Pinpoint the cell where the given text exists, returning its (X, Y) midpoint coordinate. 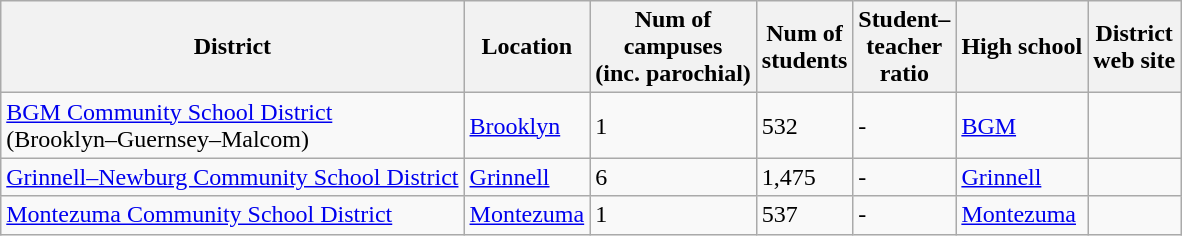
BGM (1022, 126)
High school (1022, 47)
Montezuma Community School District (232, 215)
Brooklyn (527, 126)
532 (804, 126)
537 (804, 215)
Districtweb site (1134, 47)
Location (527, 47)
Student–teacherratio (904, 47)
Grinnell–Newburg Community School District (232, 177)
6 (674, 177)
Num ofstudents (804, 47)
District (232, 47)
Num ofcampuses(inc. parochial) (674, 47)
BGM Community School District(Brooklyn–Guernsey–Malcom) (232, 126)
1,475 (804, 177)
